Return the [x, y] coordinate for the center point of the cell that contains the specified text.  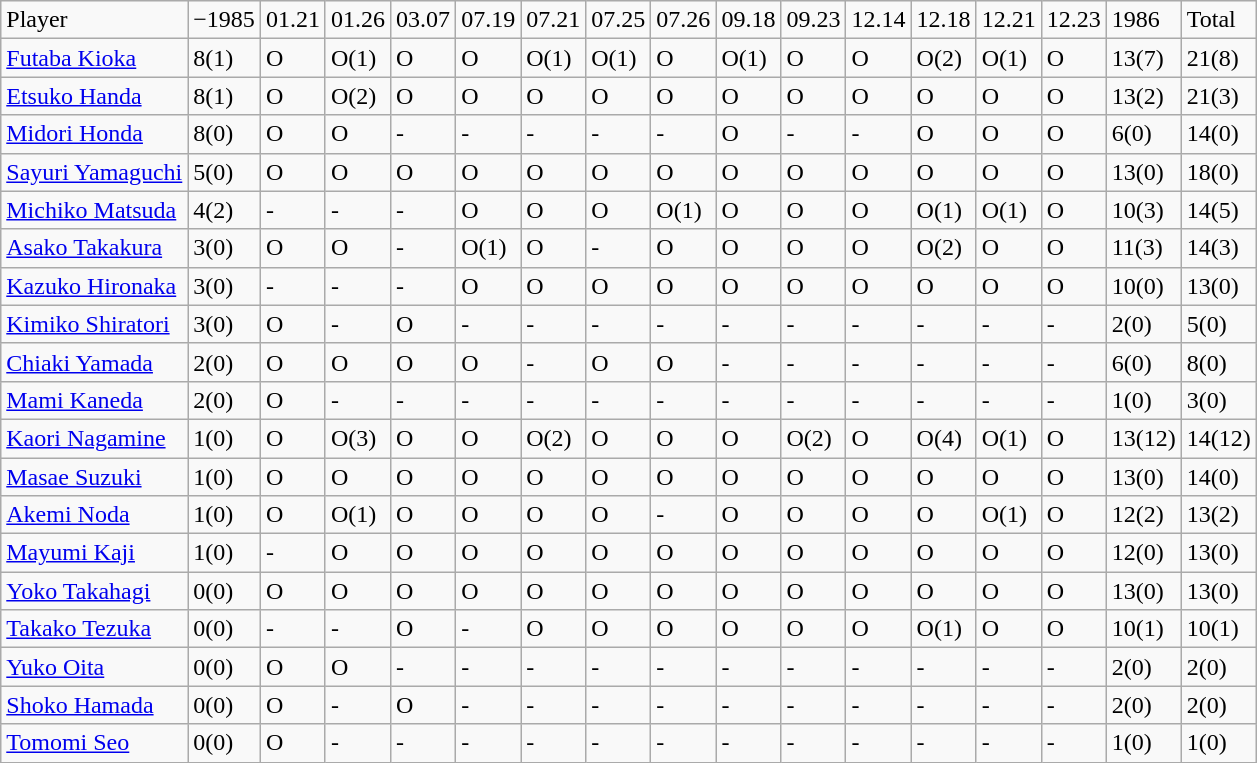
18(0) [1218, 172]
12.21 [1008, 20]
03.07 [424, 20]
O(3) [358, 438]
09.23 [814, 20]
07.21 [554, 20]
14(3) [1218, 248]
09.18 [748, 20]
Mami Kaneda [94, 400]
Mayumi Kaji [94, 553]
Chiaki Yamada [94, 362]
Kaori Nagamine [94, 438]
Etsuko Handa [94, 96]
12.23 [1074, 20]
Yoko Takahagi [94, 591]
−1985 [224, 20]
Kazuko Hironaka [94, 286]
21(3) [1218, 96]
12.14 [878, 20]
01.26 [358, 20]
Michiko Matsuda [94, 210]
12(2) [1144, 515]
07.19 [488, 20]
14(12) [1218, 438]
13(12) [1144, 438]
O(4) [944, 438]
12.18 [944, 20]
Total [1218, 20]
01.21 [292, 20]
07.26 [684, 20]
Sayuri Yamaguchi [94, 172]
Kimiko Shiratori [94, 324]
Tomomi Seo [94, 743]
11(3) [1144, 248]
Yuko Oita [94, 667]
10(0) [1144, 286]
Player [94, 20]
Asako Takakura [94, 248]
13(7) [1144, 58]
10(3) [1144, 210]
Futaba Kioka [94, 58]
4(2) [224, 210]
21(8) [1218, 58]
14(5) [1218, 210]
07.25 [618, 20]
1986 [1144, 20]
Shoko Hamada [94, 705]
Akemi Noda [94, 515]
Masae Suzuki [94, 477]
Takako Tezuka [94, 629]
Midori Honda [94, 134]
12(0) [1144, 553]
